Output the [X, Y] coordinate of the center of the cell containing the given text.  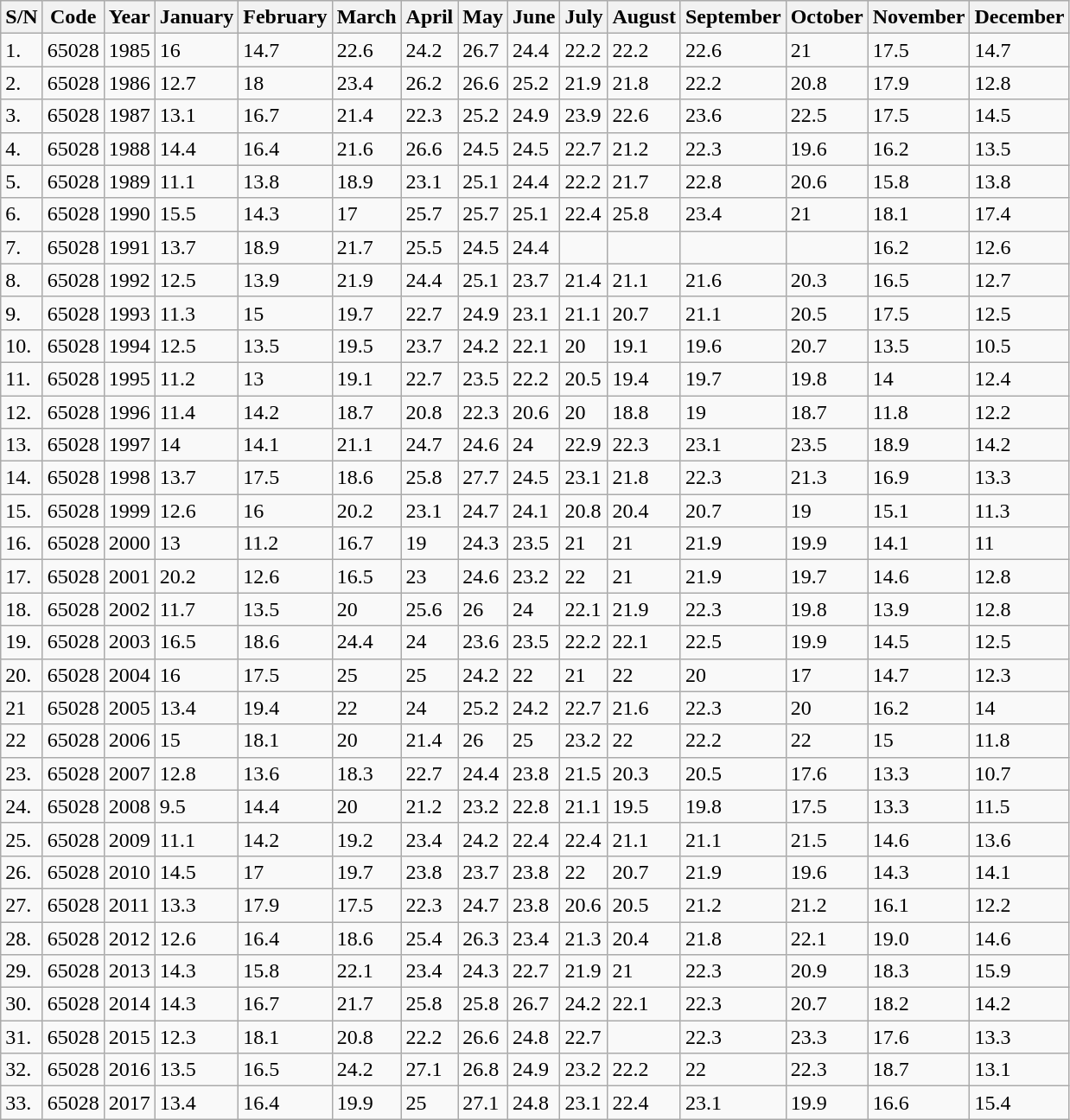
2012 [130, 938]
18.2 [919, 1004]
Code [73, 17]
17.4 [1020, 214]
19. [22, 642]
15.9 [1020, 971]
26.3 [483, 938]
19.0 [919, 938]
29. [22, 971]
June [534, 17]
16.6 [919, 1103]
2001 [130, 576]
24.1 [534, 511]
1998 [130, 478]
September [733, 17]
1990 [130, 214]
2013 [130, 971]
1987 [130, 116]
14. [22, 478]
23. [22, 773]
12.4 [1020, 379]
2005 [130, 708]
1989 [130, 181]
20.9 [826, 971]
7. [22, 247]
2017 [130, 1103]
9.5 [196, 806]
23 [430, 576]
4. [22, 149]
2004 [130, 675]
13. [22, 445]
26. [22, 872]
Year [130, 17]
18. [22, 609]
25.6 [430, 609]
S/N [22, 17]
9. [22, 313]
24. [22, 806]
2014 [130, 1004]
15.4 [1020, 1103]
23.9 [584, 116]
October [826, 17]
11.5 [1020, 806]
1994 [130, 346]
August [644, 17]
12. [22, 412]
30. [22, 1004]
16.9 [919, 478]
11. [22, 379]
5. [22, 181]
16.1 [919, 905]
2011 [130, 905]
26.8 [483, 1070]
19.2 [366, 839]
20. [22, 675]
2015 [130, 1037]
2007 [130, 773]
27.7 [483, 478]
26.2 [430, 83]
2009 [130, 839]
33. [22, 1103]
December [1020, 17]
32. [22, 1070]
25.5 [430, 247]
2006 [130, 741]
1995 [130, 379]
2010 [130, 872]
1986 [130, 83]
2002 [130, 609]
31. [22, 1037]
2016 [130, 1070]
1991 [130, 247]
6. [22, 214]
February [285, 17]
15. [22, 511]
18.8 [644, 412]
November [919, 17]
2000 [130, 544]
May [483, 17]
16. [22, 544]
8. [22, 280]
1. [22, 50]
1992 [130, 280]
2003 [130, 642]
1996 [130, 412]
17. [22, 576]
11 [1020, 544]
15.5 [196, 214]
July [584, 17]
11.7 [196, 609]
1988 [130, 149]
1993 [130, 313]
April [430, 17]
22.9 [584, 445]
2008 [130, 806]
1997 [130, 445]
1999 [130, 511]
10.5 [1020, 346]
10. [22, 346]
25. [22, 839]
January [196, 17]
March [366, 17]
18 [285, 83]
10.7 [1020, 773]
11.4 [196, 412]
15.1 [919, 511]
1985 [130, 50]
2. [22, 83]
3. [22, 116]
28. [22, 938]
25.4 [430, 938]
23.3 [826, 1037]
27. [22, 905]
